Determine the [X, Y] coordinate at the center of the cell enclosing the given text.  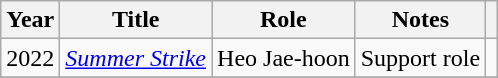
Support role [420, 58]
Title [136, 20]
2022 [30, 58]
Summer Strike [136, 58]
Notes [420, 20]
Role [284, 20]
Year [30, 20]
Heo Jae-hoon [284, 58]
